Output the (X, Y) coordinate of the center of the cell containing the given text.  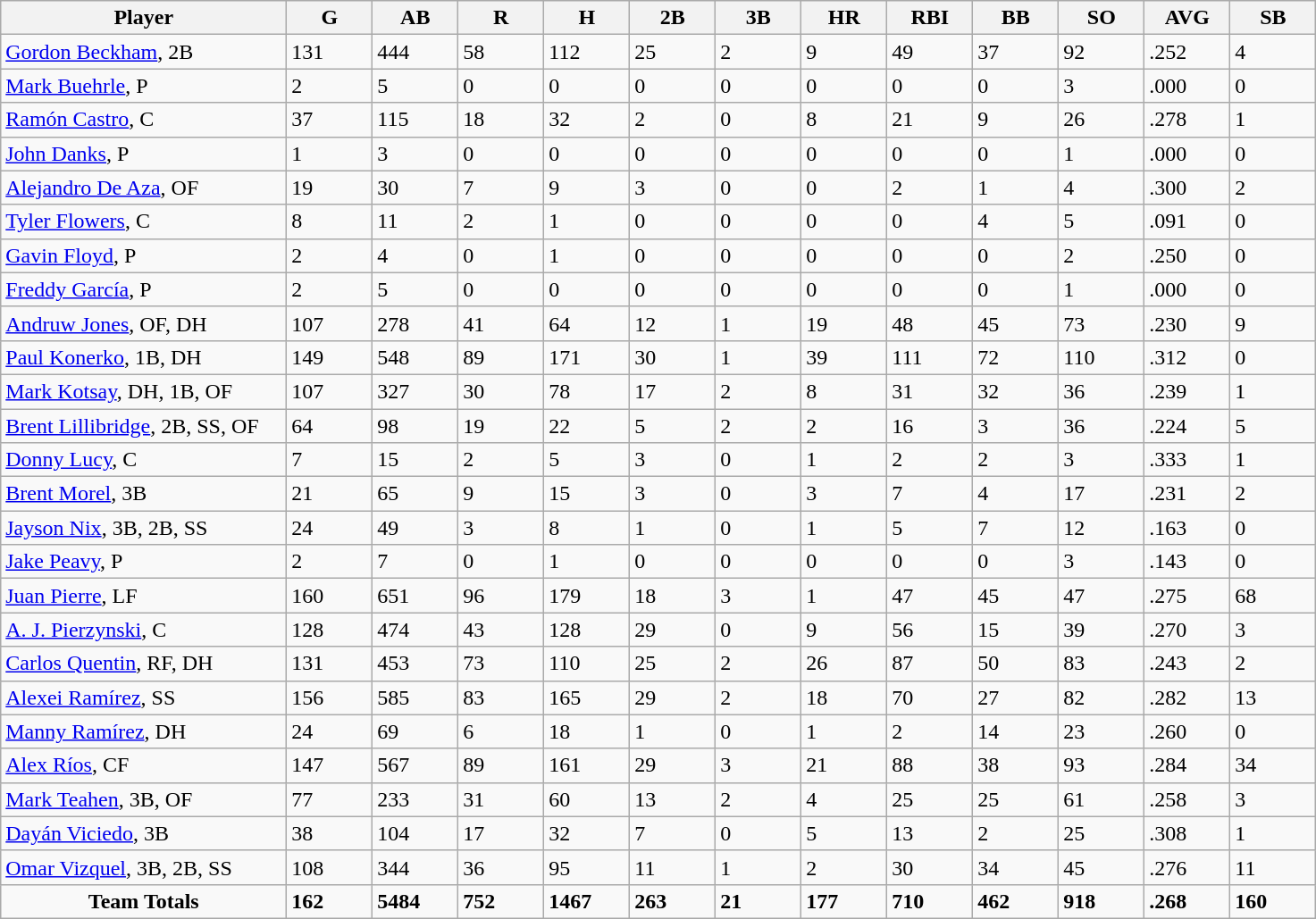
50 (1016, 664)
161 (587, 765)
Jayson Nix, 3B, 2B, SS (144, 528)
Manny Ramírez, DH (144, 731)
156 (330, 698)
.163 (1187, 528)
.282 (1187, 698)
Freddy García, P (144, 289)
48 (930, 323)
Omar Vizquel, 3B, 2B, SS (144, 867)
Mark Teahen, 3B, OF (144, 799)
344 (415, 867)
3B (759, 18)
69 (415, 731)
104 (415, 833)
548 (415, 357)
G (330, 18)
RBI (930, 18)
Team Totals (144, 901)
SO (1102, 18)
710 (930, 901)
Mark Kotsay, DH, 1B, OF (144, 391)
.230 (1187, 323)
1467 (587, 901)
John Danks, P (144, 154)
.243 (1187, 664)
96 (501, 596)
Juan Pierre, LF (144, 596)
Donny Lucy, C (144, 460)
41 (501, 323)
61 (1102, 799)
462 (1016, 901)
27 (1016, 698)
56 (930, 630)
149 (330, 357)
.278 (1187, 120)
6 (501, 731)
23 (1102, 731)
171 (587, 357)
Jake Peavy, P (144, 562)
Dayán Viciedo, 3B (144, 833)
22 (587, 426)
.239 (1187, 391)
Brent Lillibridge, 2B, SS, OF (144, 426)
Gavin Floyd, P (144, 255)
Brent Morel, 3B (144, 494)
16 (930, 426)
651 (415, 596)
SB (1273, 18)
.308 (1187, 833)
179 (587, 596)
77 (330, 799)
115 (415, 120)
.143 (1187, 562)
Carlos Quentin, RF, DH (144, 664)
2B (673, 18)
82 (1102, 698)
65 (415, 494)
Gordon Beckham, 2B (144, 52)
Alexei Ramírez, SS (144, 698)
278 (415, 323)
567 (415, 765)
78 (587, 391)
98 (415, 426)
HR (844, 18)
68 (1273, 596)
233 (415, 799)
.312 (1187, 357)
70 (930, 698)
918 (1102, 901)
93 (1102, 765)
.268 (1187, 901)
.276 (1187, 867)
.260 (1187, 731)
BB (1016, 18)
Mark Buehrle, P (144, 86)
.270 (1187, 630)
.333 (1187, 460)
112 (587, 52)
327 (415, 391)
5484 (415, 901)
95 (587, 867)
88 (930, 765)
14 (1016, 731)
Tyler Flowers, C (144, 221)
108 (330, 867)
60 (587, 799)
444 (415, 52)
.284 (1187, 765)
43 (501, 630)
.258 (1187, 799)
.231 (1187, 494)
474 (415, 630)
R (501, 18)
Player (144, 18)
453 (415, 664)
585 (415, 698)
165 (587, 698)
263 (673, 901)
A. J. Pierzynski, C (144, 630)
92 (1102, 52)
Paul Konerko, 1B, DH (144, 357)
.252 (1187, 52)
111 (930, 357)
Alejandro De Aza, OF (144, 188)
147 (330, 765)
752 (501, 901)
AVG (1187, 18)
.224 (1187, 426)
58 (501, 52)
Andruw Jones, OF, DH (144, 323)
162 (330, 901)
177 (844, 901)
H (587, 18)
.300 (1187, 188)
.091 (1187, 221)
AB (415, 18)
87 (930, 664)
72 (1016, 357)
.250 (1187, 255)
Alex Ríos, CF (144, 765)
Ramón Castro, C (144, 120)
.275 (1187, 596)
